Identify which cell holds the provided text, then report its [x, y] central coordinate. 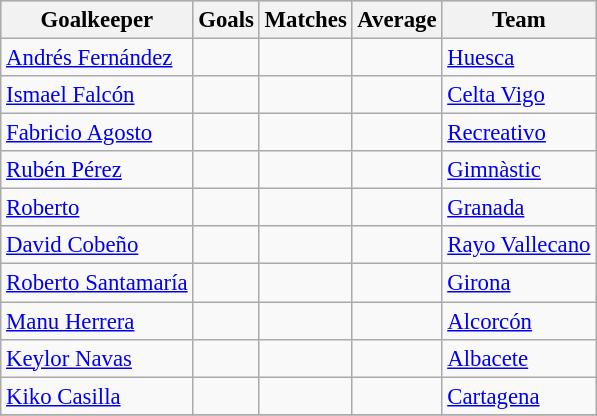
Roberto [97, 208]
Matches [306, 20]
Kiko Casilla [97, 396]
Recreativo [519, 133]
Granada [519, 208]
Goalkeeper [97, 20]
Manu Herrera [97, 321]
Ismael Falcón [97, 95]
Albacete [519, 358]
Girona [519, 283]
Gimnàstic [519, 170]
Celta Vigo [519, 95]
David Cobeño [97, 245]
Average [397, 20]
Rubén Pérez [97, 170]
Huesca [519, 58]
Roberto Santamaría [97, 283]
Alcorcón [519, 321]
Team [519, 20]
Goals [226, 20]
Andrés Fernández [97, 58]
Keylor Navas [97, 358]
Cartagena [519, 396]
Rayo Vallecano [519, 245]
Fabricio Agosto [97, 133]
